Capture the cell that displays the provided text and extract its (x, y) central coordinate. 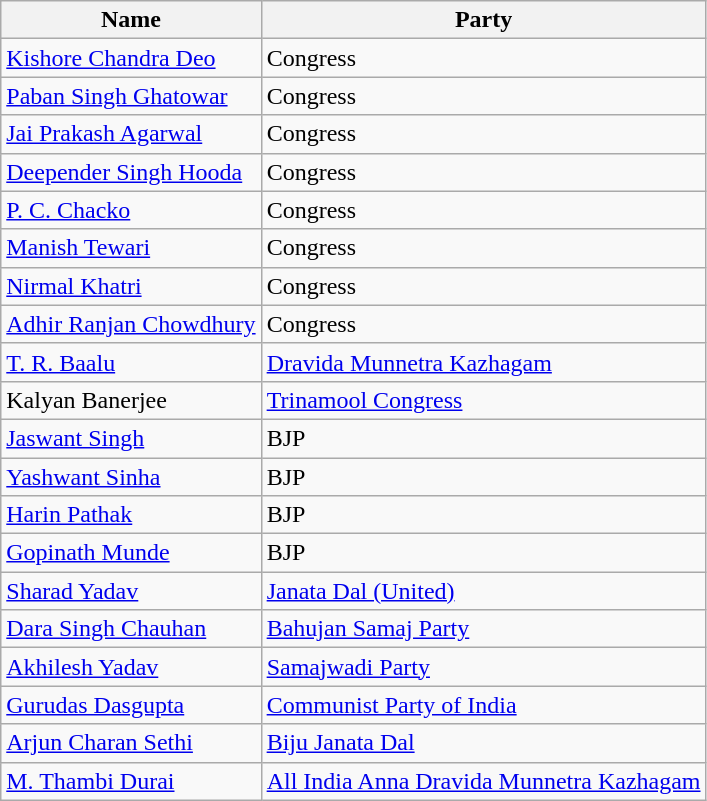
Communist Party of India (484, 705)
Kishore Chandra Deo (131, 58)
All India Anna Dravida Munnetra Kazhagam (484, 781)
Jai Prakash Agarwal (131, 134)
Janata Dal (United) (484, 591)
Manish Tewari (131, 248)
Harin Pathak (131, 515)
Adhir Ranjan Chowdhury (131, 324)
Dara Singh Chauhan (131, 629)
Name (131, 20)
Party (484, 20)
Yashwant Sinha (131, 477)
Gurudas Dasgupta (131, 705)
M. Thambi Durai (131, 781)
Jaswant Singh (131, 438)
Biju Janata Dal (484, 743)
Trinamool Congress (484, 400)
Kalyan Banerjee (131, 400)
Samajwadi Party (484, 667)
P. C. Chacko (131, 210)
Bahujan Samaj Party (484, 629)
Akhilesh Yadav (131, 667)
Deepender Singh Hooda (131, 172)
Arjun Charan Sethi (131, 743)
T. R. Baalu (131, 362)
Paban Singh Ghatowar (131, 96)
Nirmal Khatri (131, 286)
Dravida Munnetra Kazhagam (484, 362)
Gopinath Munde (131, 553)
Sharad Yadav (131, 591)
